Provide the (x, y) coordinate of the cell's center where the given text is located.  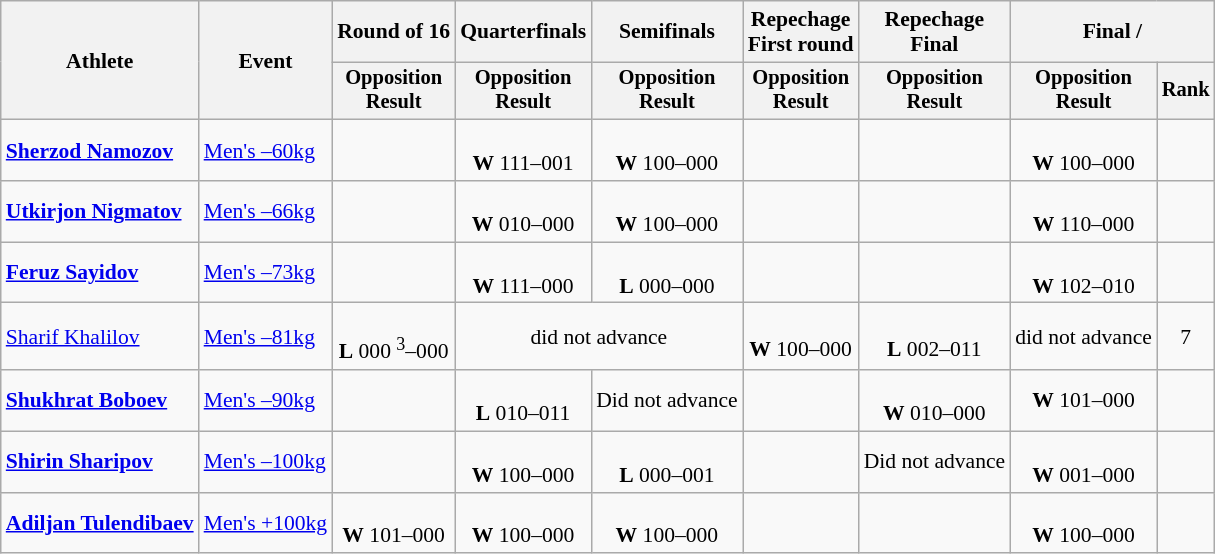
L 010–011 (523, 400)
RepechageFirst round (801, 32)
Adiljan Tulendibaev (100, 522)
W 102–010 (1084, 272)
L 000 3–000 (394, 336)
7 (1186, 336)
Men's –100kg (266, 462)
Men's –60kg (266, 150)
Men's –81kg (266, 336)
W 111–001 (523, 150)
Utkirjon Nigmatov (100, 212)
Feruz Sayidov (100, 272)
Men's –66kg (266, 212)
W 001–000 (1084, 462)
Quarterfinals (523, 32)
Semifinals (667, 32)
Men's –90kg (266, 400)
Rank (1186, 91)
L 000–000 (667, 272)
Final / (1112, 32)
Sherzod Namozov (100, 150)
Sharif Khalilov (100, 336)
L 002–011 (935, 336)
Men's –73kg (266, 272)
Men's +100kg (266, 522)
W 111–000 (523, 272)
L 000–001 (667, 462)
Shirin Sharipov (100, 462)
Round of 16 (394, 32)
RepechageFinal (935, 32)
Event (266, 60)
W 110–000 (1084, 212)
Shukhrat Boboev (100, 400)
Athlete (100, 60)
